Provide the (X, Y) coordinate of the cell's center where the given text is located.  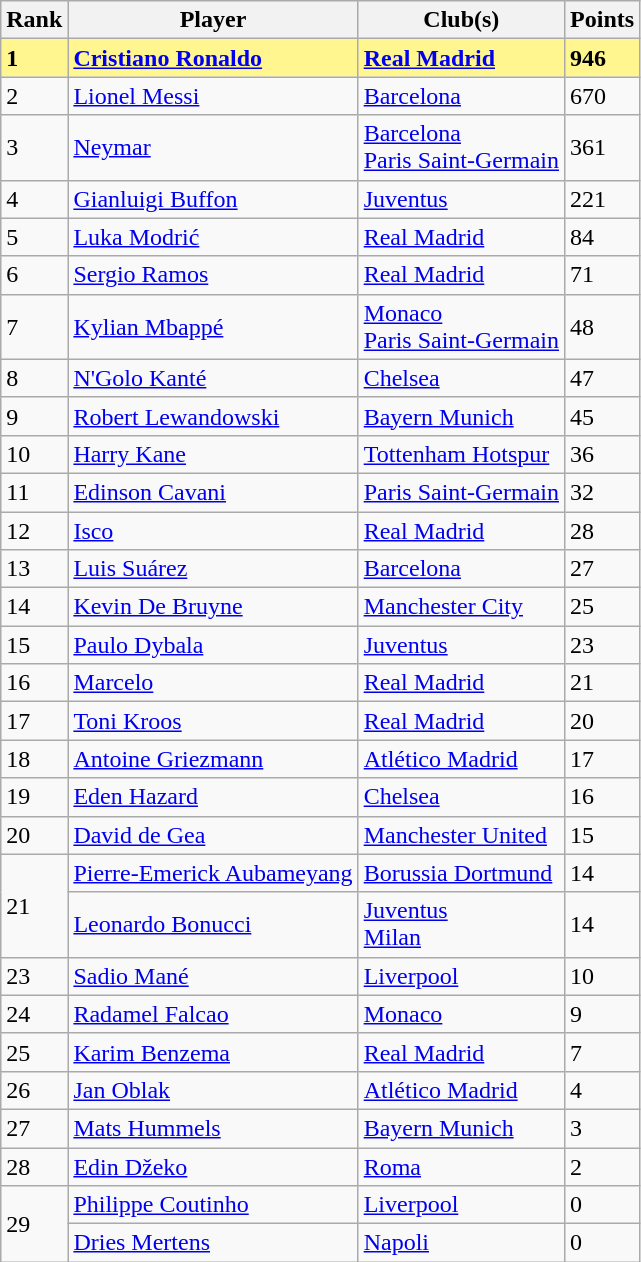
Paris Saint-Germain (461, 492)
47 (602, 378)
Tottenham Hotspur (461, 454)
Karim Benzema (213, 1052)
221 (602, 199)
24 (34, 1014)
Cristiano Ronaldo (213, 58)
6 (34, 275)
1 (34, 58)
N'Golo Kanté (213, 378)
Club(s) (461, 20)
Napoli (461, 1243)
Manchester United (461, 835)
32 (602, 492)
36 (602, 454)
Neymar (213, 148)
Robert Lewandowski (213, 416)
Juventus Milan (461, 924)
Barcelona Paris Saint-Germain (461, 148)
Edinson Cavani (213, 492)
Radamel Falcao (213, 1014)
Jan Oblak (213, 1090)
71 (602, 275)
29 (34, 1224)
Lionel Messi (213, 96)
84 (602, 237)
Luis Suárez (213, 569)
8 (34, 378)
5 (34, 237)
Sadio Mané (213, 976)
18 (34, 759)
Isco (213, 531)
48 (602, 326)
Luka Modrić (213, 237)
Manchester City (461, 607)
361 (602, 148)
Player (213, 20)
Antoine Griezmann (213, 759)
Leonardo Bonucci (213, 924)
45 (602, 416)
David de Gea (213, 835)
12 (34, 531)
Philippe Coutinho (213, 1205)
19 (34, 797)
Borussia Dortmund (461, 873)
Marcelo (213, 683)
Dries Mertens (213, 1243)
Mats Hummels (213, 1128)
946 (602, 58)
Eden Hazard (213, 797)
Kevin De Bruyne (213, 607)
Sergio Ramos (213, 275)
Gianluigi Buffon (213, 199)
26 (34, 1090)
Roma (461, 1167)
Edin Džeko (213, 1167)
670 (602, 96)
Points (602, 20)
Rank (34, 20)
13 (34, 569)
Kylian Mbappé (213, 326)
Monaco (461, 1014)
Pierre-Emerick Aubameyang (213, 873)
Toni Kroos (213, 721)
Harry Kane (213, 454)
11 (34, 492)
Paulo Dybala (213, 645)
Monaco Paris Saint-Germain (461, 326)
